Locate the cell with the specified text and output its [X, Y] center coordinate. 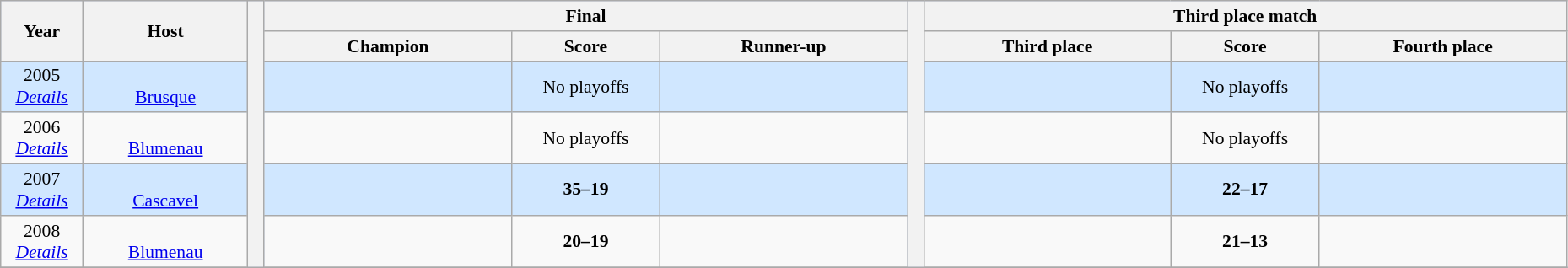
Third place [1048, 46]
Year [42, 30]
2007Details [42, 190]
Cascavel [165, 190]
Fourth place [1442, 46]
35–19 [586, 190]
Final [585, 16]
20–19 [586, 241]
Champion [388, 46]
Third place match [1245, 16]
22–17 [1245, 190]
2005Details [42, 86]
2006Details [42, 138]
Host [165, 30]
2008Details [42, 241]
Runner-up [783, 46]
21–13 [1245, 241]
Brusque [165, 86]
